Locate the cell with the specified text and output its (X, Y) center coordinate. 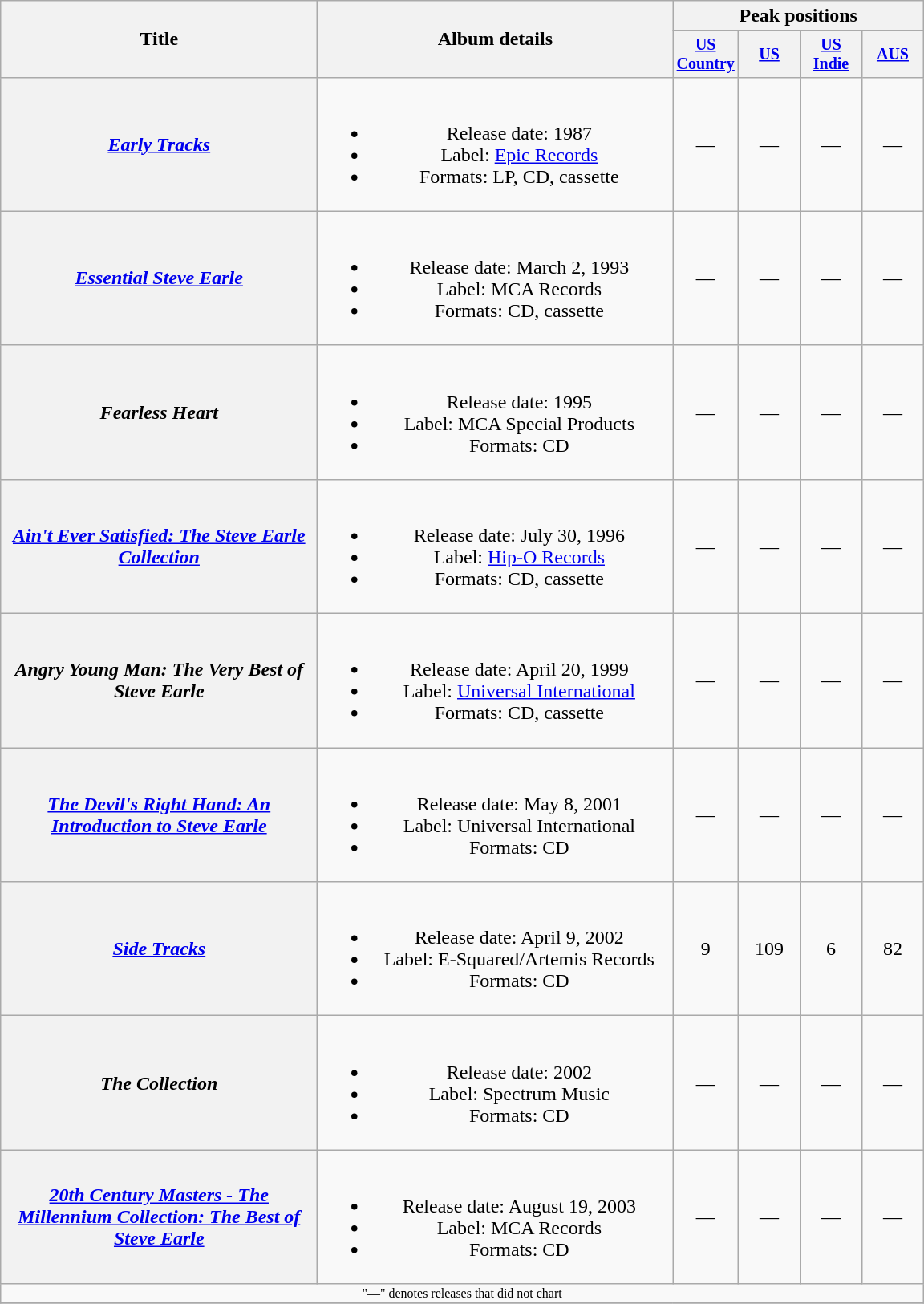
Fearless Heart (159, 412)
Release date: April 20, 1999Label: Universal InternationalFormats: CD, cassette (496, 680)
Release date: July 30, 1996Label: Hip-O RecordsFormats: CD, cassette (496, 546)
Side Tracks (159, 949)
Title (159, 39)
The Collection (159, 1083)
US (770, 55)
82 (892, 949)
Release date: April 9, 2002Label: E-Squared/Artemis RecordsFormats: CD (496, 949)
9 (706, 949)
Essential Steve Earle (159, 278)
The Devil's Right Hand: An Introduction to Steve Earle (159, 815)
109 (770, 949)
Angry Young Man: The Very Best of Steve Earle (159, 680)
AUS (892, 55)
US Country (706, 55)
Release date: August 19, 2003Label: MCA RecordsFormats: CD (496, 1217)
Peak positions (799, 16)
Release date: March 2, 1993Label: MCA RecordsFormats: CD, cassette (496, 278)
Album details (496, 39)
US Indie (831, 55)
20th Century Masters - The Millennium Collection: The Best of Steve Earle (159, 1217)
Early Tracks (159, 144)
Release date: May 8, 2001Label: Universal InternationalFormats: CD (496, 815)
Release date: 1995Label: MCA Special ProductsFormats: CD (496, 412)
Release date: 1987Label: Epic RecordsFormats: LP, CD, cassette (496, 144)
Release date: 2002Label: Spectrum MusicFormats: CD (496, 1083)
Ain't Ever Satisfied: The Steve Earle Collection (159, 546)
6 (831, 949)
"—" denotes releases that did not chart (462, 1294)
